Find where the given text appears and provide that cell's center as (X, Y) coordinate. 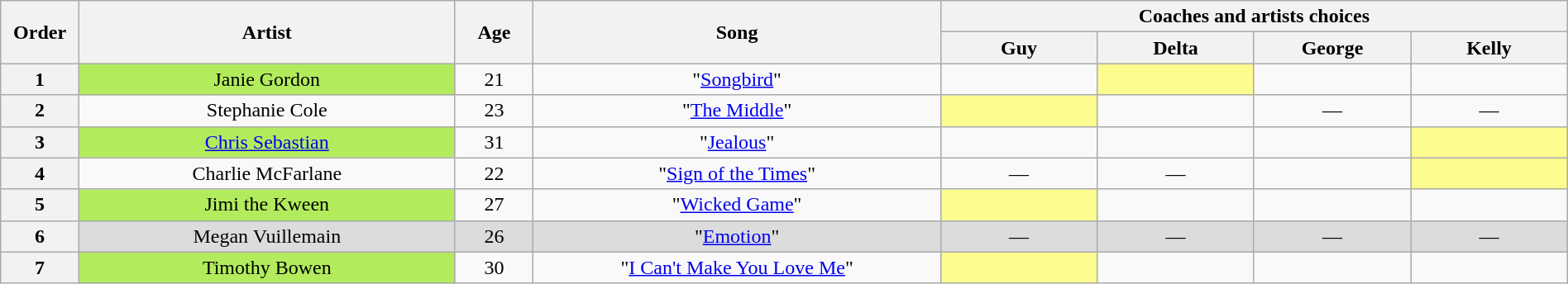
"Emotion" (738, 236)
"Songbird" (738, 79)
Order (40, 32)
23 (495, 111)
Stephanie Cole (266, 111)
31 (495, 142)
"Wicked Game" (738, 205)
Jimi the Kween (266, 205)
"Sign of the Times" (738, 173)
30 (495, 267)
21 (495, 79)
Megan Vuillemain (266, 236)
Coaches and artists choices (1254, 17)
Kelly (1489, 48)
1 (40, 79)
7 (40, 267)
"I Can't Make You Love Me" (738, 267)
George (1331, 48)
26 (495, 236)
Janie Gordon (266, 79)
2 (40, 111)
4 (40, 173)
22 (495, 173)
Artist (266, 32)
3 (40, 142)
Chris Sebastian (266, 142)
Delta (1176, 48)
"Jealous" (738, 142)
Song (738, 32)
"The Middle" (738, 111)
5 (40, 205)
Timothy Bowen (266, 267)
27 (495, 205)
Guy (1019, 48)
Age (495, 32)
6 (40, 236)
Charlie McFarlane (266, 173)
